Locate the cell with the specified text and output its (x, y) center coordinate. 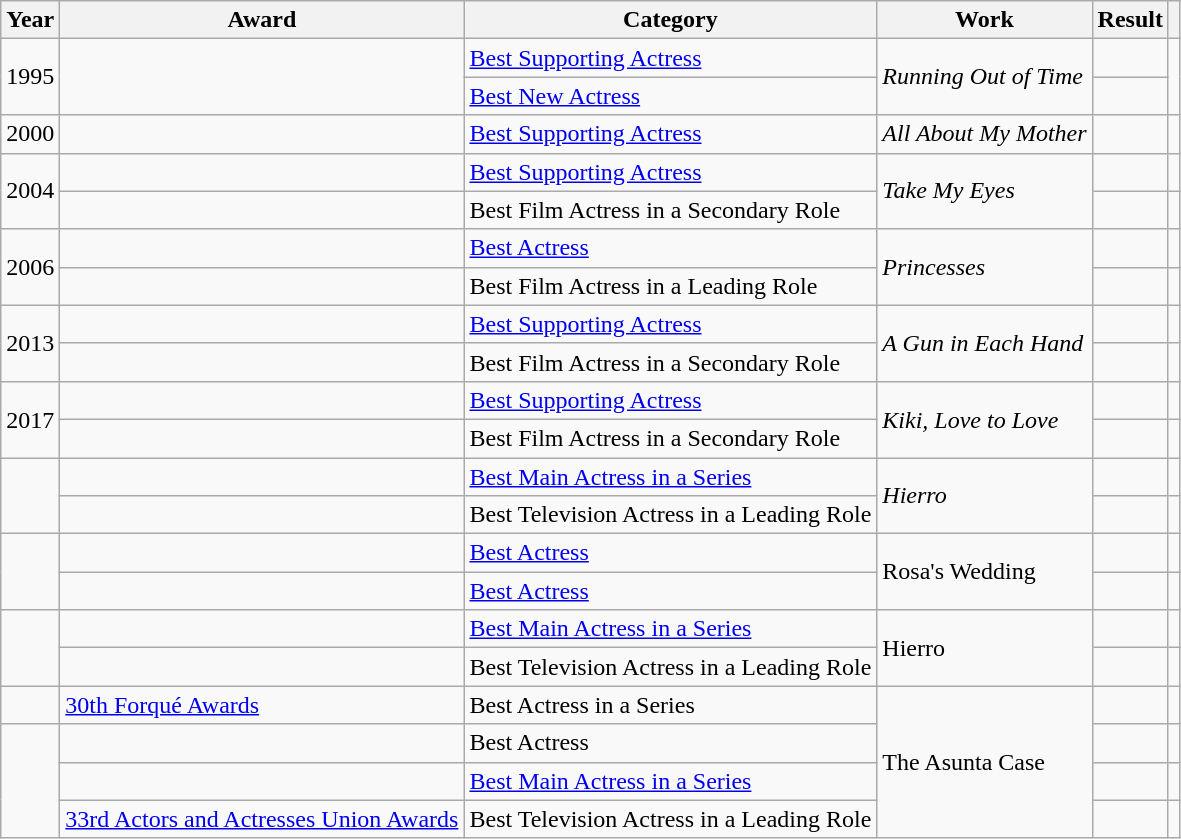
Work (984, 20)
2006 (30, 267)
A Gun in Each Hand (984, 343)
Best New Actress (670, 96)
Year (30, 20)
Kiki, Love to Love (984, 419)
Running Out of Time (984, 77)
2017 (30, 419)
30th Forqué Awards (262, 705)
Best Actress in a Series (670, 705)
Rosa's Wedding (984, 572)
2000 (30, 134)
Category (670, 20)
The Asunta Case (984, 762)
Award (262, 20)
33rd Actors and Actresses Union Awards (262, 819)
Result (1130, 20)
Take My Eyes (984, 191)
1995 (30, 77)
All About My Mother (984, 134)
2013 (30, 343)
Princesses (984, 267)
2004 (30, 191)
Best Film Actress in a Leading Role (670, 286)
